Identify which cell holds the provided text, then report its [X, Y] central coordinate. 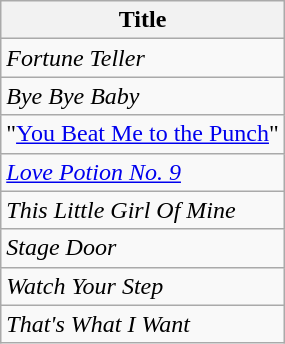
Title [143, 20]
"You Beat Me to the Punch" [143, 134]
Stage Door [143, 248]
Love Potion No. 9 [143, 172]
This Little Girl Of Mine [143, 210]
Watch Your Step [143, 286]
That's What I Want [143, 324]
Fortune Teller [143, 58]
Bye Bye Baby [143, 96]
